Determine the (x, y) coordinate at the center of the cell enclosing the given text.  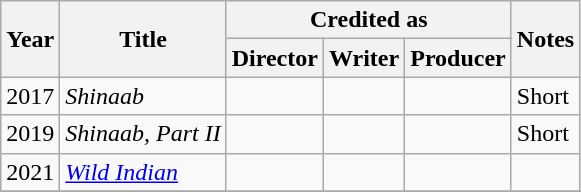
Shinaab (143, 96)
Title (143, 39)
2019 (30, 134)
Writer (364, 58)
Producer (458, 58)
2021 (30, 172)
Credited as (368, 20)
Year (30, 39)
Wild Indian (143, 172)
Shinaab, Part II (143, 134)
2017 (30, 96)
Director (274, 58)
Notes (545, 39)
